Determine the [X, Y] coordinate at the center of the cell enclosing the given text.  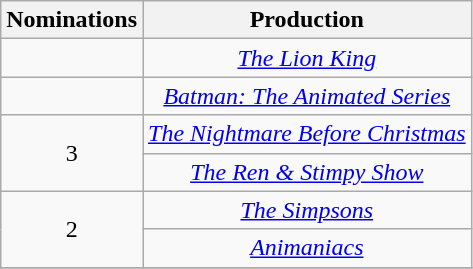
Production [306, 20]
The Lion King [306, 58]
2 [72, 229]
The Ren & Stimpy Show [306, 172]
Nominations [72, 20]
The Nightmare Before Christmas [306, 134]
The Simpsons [306, 210]
Animaniacs [306, 248]
Batman: The Animated Series [306, 96]
3 [72, 153]
